Search for the cell housing the specified text and yield its [x, y] center coordinate. 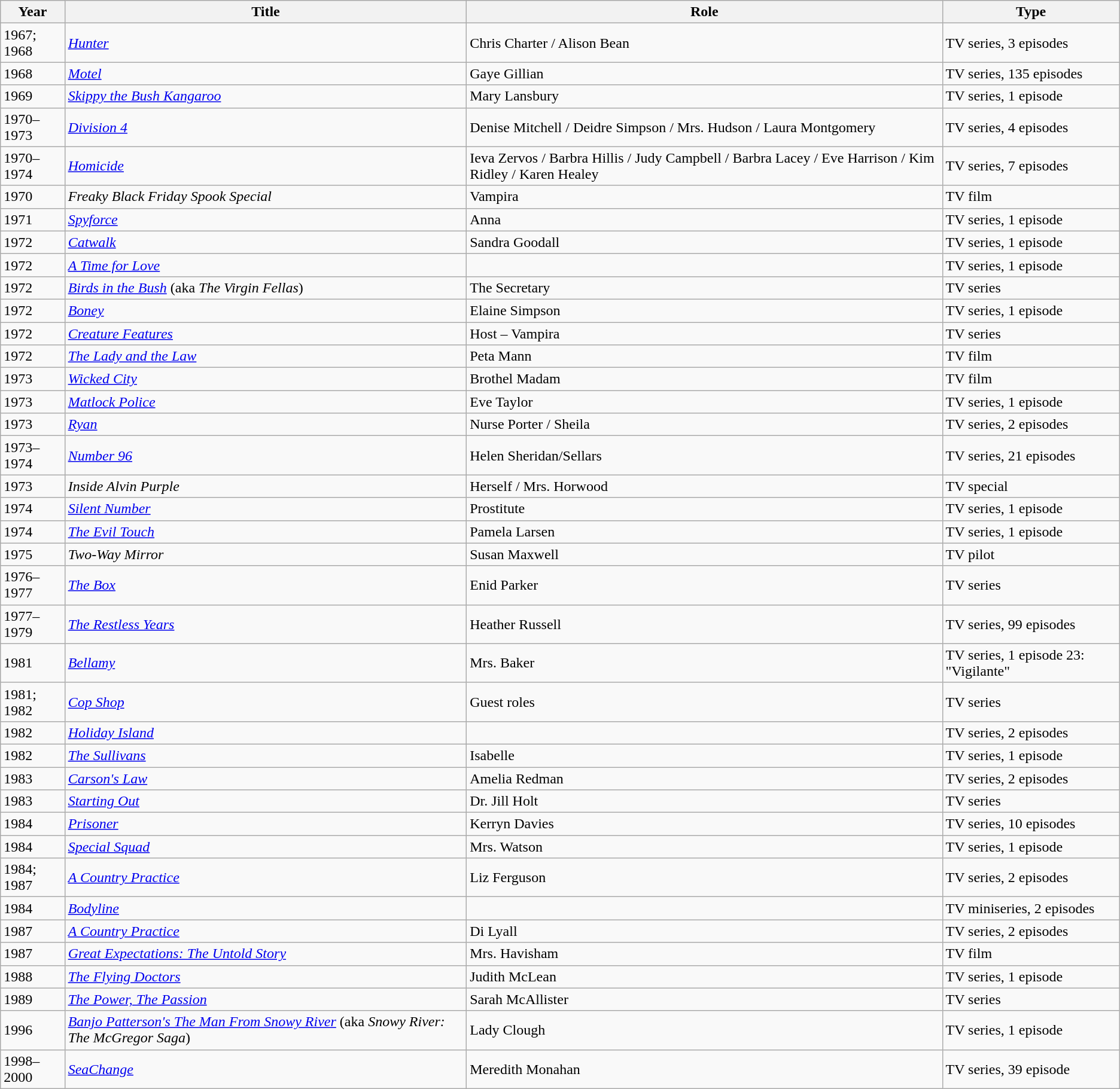
Matlock Police [266, 402]
Gaye Gillian [705, 74]
Enid Parker [705, 585]
Division 4 [266, 127]
TV series, 135 episodes [1031, 74]
Helen Sheridan/Sellars [705, 456]
TV pilot [1031, 554]
Boney [266, 310]
1970 [32, 197]
Sandra Goodall [705, 242]
Brothel Madam [705, 379]
Nurse Porter / Sheila [705, 425]
TV series, 99 episodes [1031, 624]
1971 [32, 219]
1996 [32, 1030]
Bodyline [266, 908]
Spyforce [266, 219]
Liz Ferguson [705, 878]
1989 [32, 999]
Guest roles [705, 702]
Creature Features [266, 333]
1970–1974 [32, 166]
Birds in the Bush (aka The Virgin Fellas) [266, 288]
1970–1973 [32, 127]
1977–1979 [32, 624]
Sarah McAllister [705, 999]
Starting Out [266, 801]
Meredith Monahan [705, 1069]
Judith McLean [705, 977]
Catwalk [266, 242]
Carson's Law [266, 778]
TV series, 7 episodes [1031, 166]
Ryan [266, 425]
The Lady and the Law [266, 356]
Number 96 [266, 456]
Kerryn Davies [705, 824]
Bellamy [266, 663]
TV series, 3 episodes [1031, 43]
Hunter [266, 43]
Year [32, 12]
The Restless Years [266, 624]
Wicked City [266, 379]
1969 [32, 96]
The Sullivans [266, 755]
Mrs. Baker [705, 663]
SeaChange [266, 1069]
1998–2000 [32, 1069]
Denise Mitchell / Deidre Simpson / Mrs. Hudson / Laura Montgomery [705, 127]
Banjo Patterson's The Man From Snowy River (aka Snowy River: The McGregor Saga) [266, 1030]
Great Expectations: The Untold Story [266, 954]
Eve Taylor [705, 402]
TV series, 10 episodes [1031, 824]
Lady Clough [705, 1030]
Holiday Island [266, 733]
Susan Maxwell [705, 554]
Anna [705, 219]
TV series, 4 episodes [1031, 127]
Amelia Redman [705, 778]
Freaky Black Friday Spook Special [266, 197]
Ieva Zervos / Barbra Hillis / Judy Campbell / Barbra Lacey / Eve Harrison / Kim Ridley / Karen Healey [705, 166]
1988 [32, 977]
1968 [32, 74]
Motel [266, 74]
Herself / Mrs. Horwood [705, 486]
Mrs. Havisham [705, 954]
1981 [32, 663]
A Time for Love [266, 265]
Mary Lansbury [705, 96]
1976–1977 [32, 585]
Type [1031, 12]
Elaine Simpson [705, 310]
1973–1974 [32, 456]
Vampira [705, 197]
Host – Vampira [705, 333]
Peta Mann [705, 356]
Skippy the Bush Kangaroo [266, 96]
TV series, 39 episode [1031, 1069]
Isabelle [705, 755]
Homicide [266, 166]
Di Lyall [705, 931]
Cop Shop [266, 702]
1967; 1968 [32, 43]
Special Squad [266, 847]
The Box [266, 585]
TV miniseries, 2 episodes [1031, 908]
TV series, 1 episode 23: "Vigilante" [1031, 663]
Prisoner [266, 824]
1975 [32, 554]
Two-Way Mirror [266, 554]
TV special [1031, 486]
Title [266, 12]
Inside Alvin Purple [266, 486]
1984; 1987 [32, 878]
Role [705, 12]
Heather Russell [705, 624]
1981; 1982 [32, 702]
Silent Number [266, 509]
The Evil Touch [266, 532]
Prostitute [705, 509]
Dr. Jill Holt [705, 801]
The Flying Doctors [266, 977]
Mrs. Watson [705, 847]
The Secretary [705, 288]
The Power, The Passion [266, 999]
TV series, 21 episodes [1031, 456]
Pamela Larsen [705, 532]
Chris Charter / Alison Bean [705, 43]
